Locate the cell with the specified text and output its (X, Y) center coordinate. 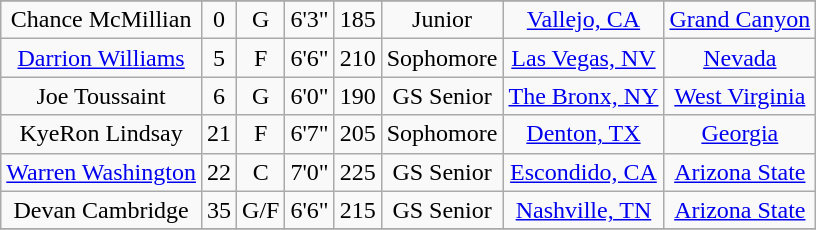
Chance McMillian (102, 20)
West Virginia (740, 96)
215 (358, 210)
35 (218, 210)
Devan Cambridge (102, 210)
Warren Washington (102, 172)
6'3" (310, 20)
Denton, TX (584, 134)
G/F (261, 210)
Darrion Williams (102, 58)
0 (218, 20)
190 (358, 96)
Nashville, TN (584, 210)
21 (218, 134)
6'7" (310, 134)
Junior (442, 20)
KyeRon Lindsay (102, 134)
225 (358, 172)
205 (358, 134)
6'0" (310, 96)
185 (358, 20)
Nevada (740, 58)
Escondido, CA (584, 172)
6 (218, 96)
5 (218, 58)
Joe Toussaint (102, 96)
C (261, 172)
The Bronx, NY (584, 96)
22 (218, 172)
7'0" (310, 172)
Georgia (740, 134)
210 (358, 58)
Grand Canyon (740, 20)
Las Vegas, NV (584, 58)
Vallejo, CA (584, 20)
